Scan for the cell matching the given text and deliver its (X, Y) coordinate at center. 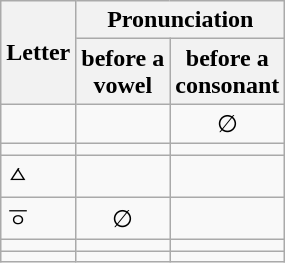
ㅿ (38, 176)
before avowel (123, 72)
Pronunciation (180, 20)
before aconsonant (228, 72)
Letter (38, 52)
ㆆ (38, 218)
